Locate the cell with the specified text and output its [X, Y] center coordinate. 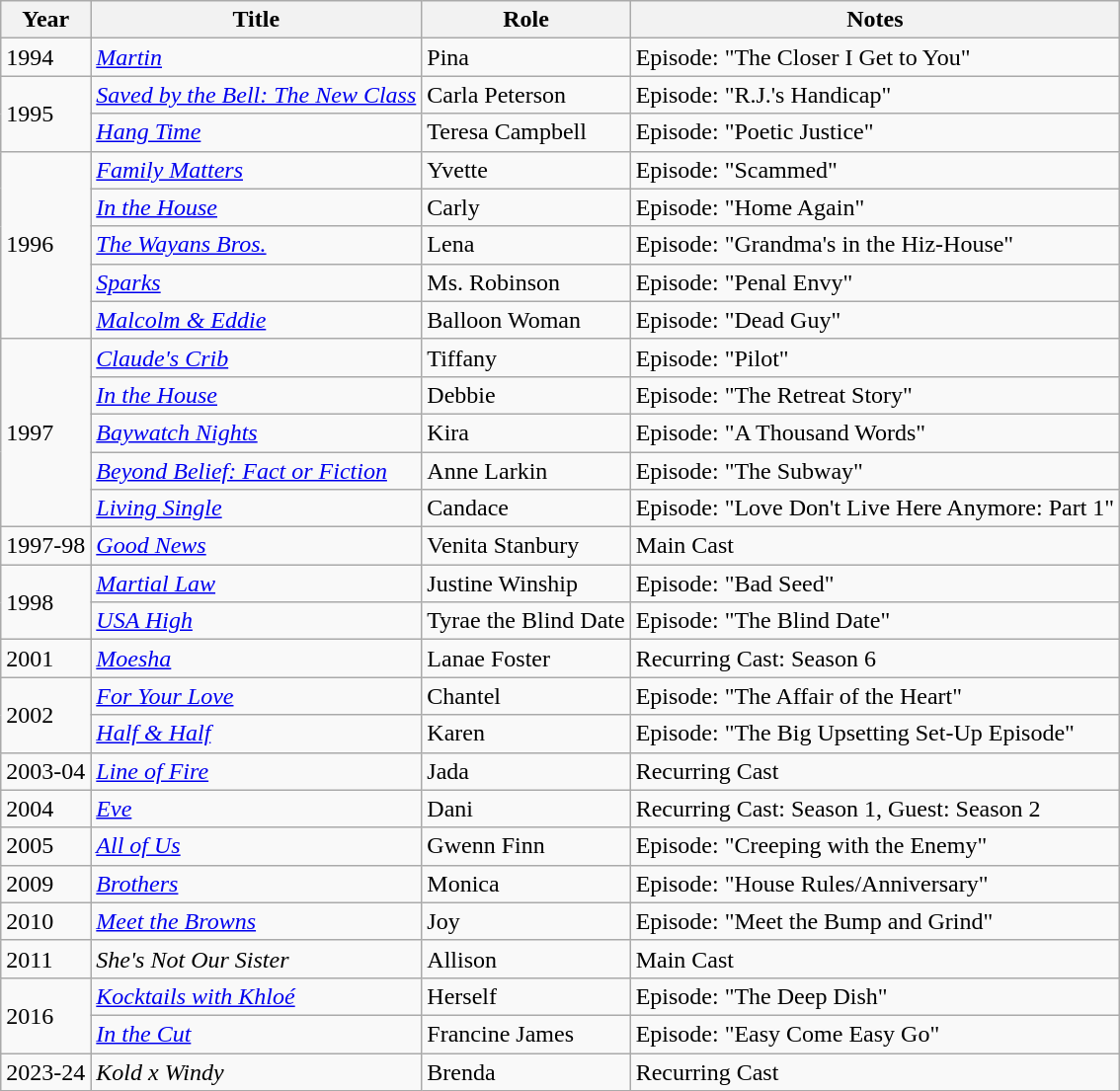
2023-24 [45, 1071]
1998 [45, 602]
For Your Love [257, 696]
Brenda [525, 1071]
Brothers [257, 884]
Malcolm & Eddie [257, 320]
2004 [45, 809]
Episode: "Creeping with the Enemy" [875, 846]
Kocktails with Khloé [257, 996]
Episode: "The Blind Date" [875, 621]
Ms. Robinson [525, 282]
Line of Fire [257, 771]
Episode: "Scammed" [875, 170]
2010 [45, 921]
Episode: "Love Don't Live Here Anymore: Part 1" [875, 508]
Tiffany [525, 357]
Half & Half [257, 734]
Tyrae the Blind Date [525, 621]
In the Cut [257, 1034]
Justine Winship [525, 584]
1996 [45, 245]
Episode: "Dead Guy" [875, 320]
Anne Larkin [525, 471]
1995 [45, 114]
The Wayans Bros. [257, 245]
Family Matters [257, 170]
Episode: "The Subway" [875, 471]
1994 [45, 57]
Episode: "Meet the Bump and Grind" [875, 921]
Episode: "Penal Envy" [875, 282]
Dani [525, 809]
Venita Stanbury [525, 546]
Hang Time [257, 132]
Moesha [257, 659]
Episode: "House Rules/Anniversary" [875, 884]
1997-98 [45, 546]
Jada [525, 771]
USA High [257, 621]
2005 [45, 846]
Living Single [257, 508]
Lena [525, 245]
Martial Law [257, 584]
Saved by the Bell: The New Class [257, 95]
Debbie [525, 395]
Episode: "The Retreat Story" [875, 395]
2002 [45, 715]
Yvette [525, 170]
Claude's Crib [257, 357]
Francine James [525, 1034]
Eve [257, 809]
Balloon Woman [525, 320]
Recurring Cast: Season 1, Guest: Season 2 [875, 809]
Kold x Windy [257, 1071]
Lanae Foster [525, 659]
Episode: "Bad Seed" [875, 584]
Teresa Campbell [525, 132]
2003-04 [45, 771]
Episode: "The Big Upsetting Set-Up Episode" [875, 734]
Role [525, 20]
Episode: "R.J.'s Handicap" [875, 95]
Sparks [257, 282]
Episode: "The Affair of the Heart" [875, 696]
Monica [525, 884]
Candace [525, 508]
Karen [525, 734]
Martin [257, 57]
Year [45, 20]
Episode: "Poetic Justice" [875, 132]
Episode: "A Thousand Words" [875, 432]
Notes [875, 20]
Joy [525, 921]
Meet the Browns [257, 921]
Episode: "Easy Come Easy Go" [875, 1034]
Pina [525, 57]
2009 [45, 884]
All of Us [257, 846]
Baywatch Nights [257, 432]
Herself [525, 996]
Carla Peterson [525, 95]
Carly [525, 207]
Title [257, 20]
Good News [257, 546]
Episode: "Grandma's in the Hiz-House" [875, 245]
She's Not Our Sister [257, 959]
Kira [525, 432]
Episode: "Pilot" [875, 357]
Recurring Cast: Season 6 [875, 659]
Beyond Belief: Fact or Fiction [257, 471]
Allison [525, 959]
Episode: "The Closer I Get to You" [875, 57]
2001 [45, 659]
2011 [45, 959]
Chantel [525, 696]
2016 [45, 1015]
Episode: "The Deep Dish" [875, 996]
Gwenn Finn [525, 846]
Episode: "Home Again" [875, 207]
1997 [45, 432]
